Search for the cell housing the specified text and yield its (x, y) center coordinate. 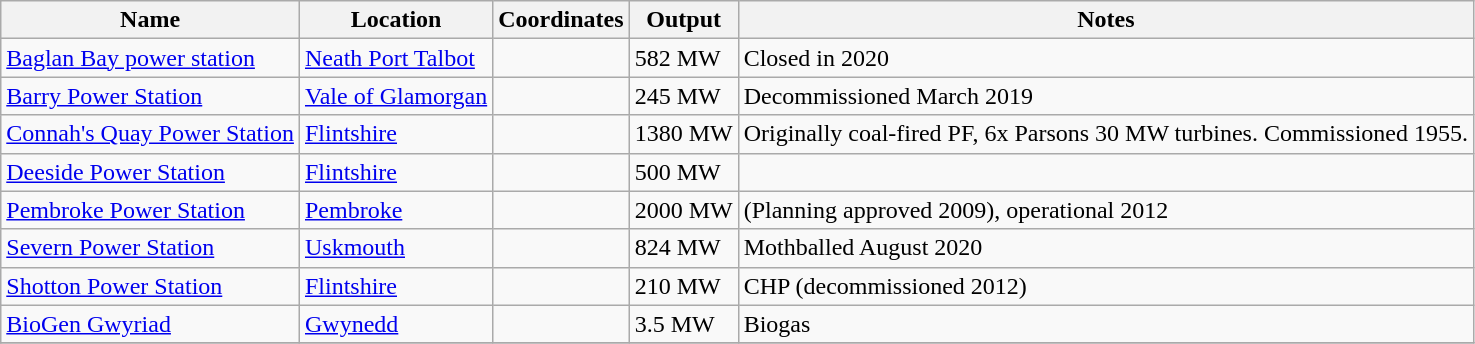
Mothballed August 2020 (1106, 248)
Coordinates (561, 20)
Deeside Power Station (150, 172)
Neath Port Talbot (396, 58)
CHP (decommissioned 2012) (1106, 286)
Barry Power Station (150, 96)
1380 MW (684, 134)
Vale of Glamorgan (396, 96)
2000 MW (684, 210)
Shotton Power Station (150, 286)
Decommissioned March 2019 (1106, 96)
500 MW (684, 172)
245 MW (684, 96)
210 MW (684, 286)
Severn Power Station (150, 248)
582 MW (684, 58)
Baglan Bay power station (150, 58)
Pembroke Power Station (150, 210)
Name (150, 20)
Originally coal-fired PF, 6x Parsons 30 MW turbines. Commissioned 1955. (1106, 134)
Biogas (1106, 324)
Uskmouth (396, 248)
Notes (1106, 20)
(Planning approved 2009), operational 2012 (1106, 210)
Pembroke (396, 210)
Connah's Quay Power Station (150, 134)
Gwynedd (396, 324)
Closed in 2020 (1106, 58)
3.5 MW (684, 324)
Location (396, 20)
824 MW (684, 248)
Output (684, 20)
BioGen Gwyriad (150, 324)
